Capture the cell that displays the provided text and extract its (X, Y) central coordinate. 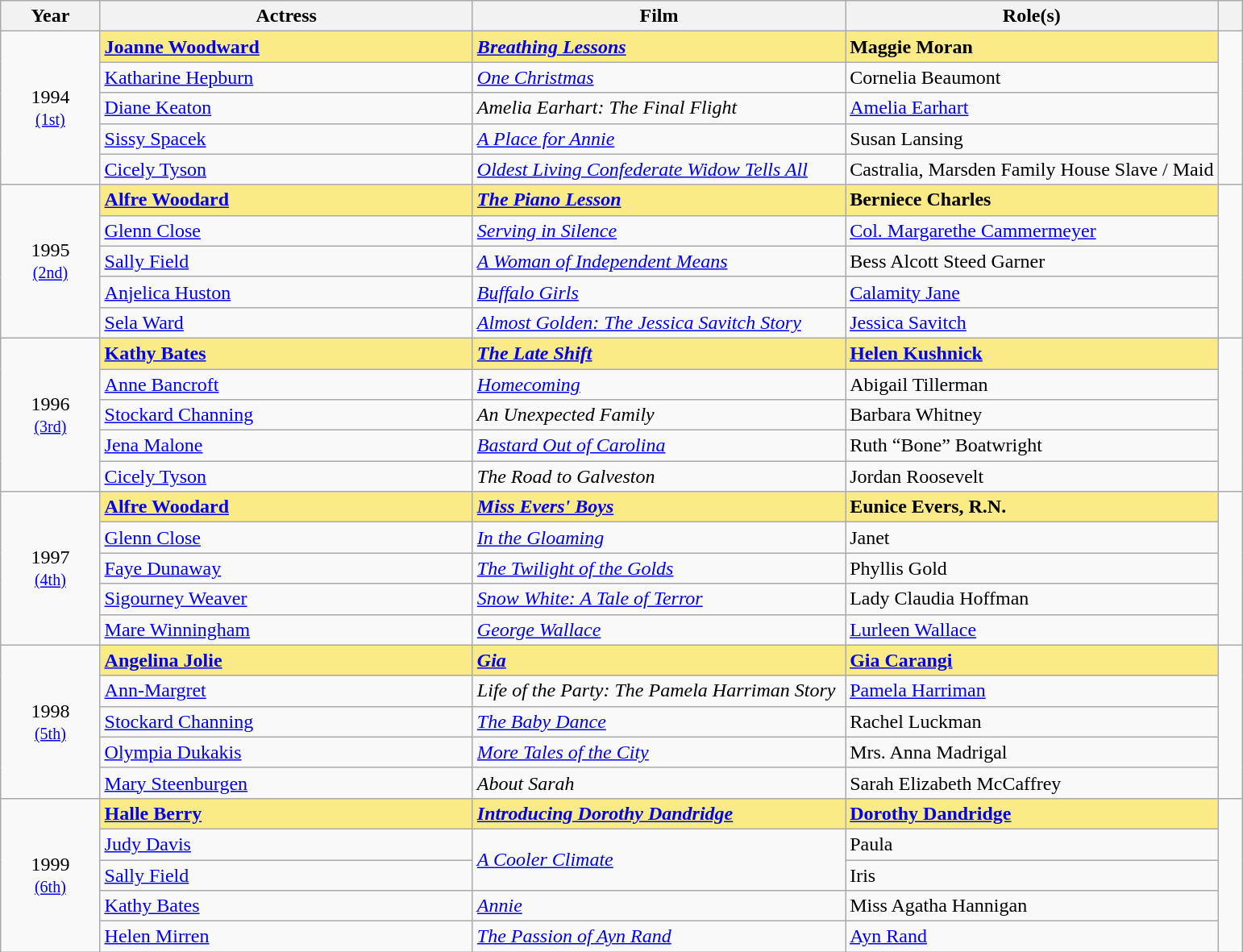
Sela Ward (286, 322)
Gia (659, 660)
1994(1st) (50, 108)
Actress (286, 16)
The Baby Dance (659, 721)
The Road to Galveston (659, 476)
1996(3rd) (50, 414)
The Twilight of the Golds (659, 568)
The Late Shift (659, 353)
Faye Dunaway (286, 568)
Snow White: A Tale of Terror (659, 599)
Role(s) (1032, 16)
Barbara Whitney (1032, 415)
Breathing Lessons (659, 47)
Maggie Moran (1032, 47)
Iris (1032, 875)
Bess Alcott Steed Garner (1032, 261)
Miss Evers' Boys (659, 507)
Ayn Rand (1032, 937)
Miss Agatha Hannigan (1032, 906)
Serving in Silence (659, 231)
About Sarah (659, 783)
Katharine Hepburn (286, 77)
A Place for Annie (659, 139)
Bastard Out of Carolina (659, 446)
Joanne Woodward (286, 47)
Introducing Dorothy Dandridge (659, 813)
Mare Winningham (286, 630)
Sissy Spacek (286, 139)
Lurleen Wallace (1032, 630)
Oldest Living Confederate Widow Tells All (659, 169)
Helen Mirren (286, 937)
1995(2nd) (50, 261)
Sarah Elizabeth McCaffrey (1032, 783)
Almost Golden: The Jessica Savitch Story (659, 322)
1999(6th) (50, 875)
Diane Keaton (286, 108)
Anne Bancroft (286, 385)
Homecoming (659, 385)
Jessica Savitch (1032, 322)
Judy Davis (286, 844)
1998(5th) (50, 721)
Anjelica Huston (286, 292)
Lady Claudia Hoffman (1032, 599)
A Woman of Independent Means (659, 261)
Film (659, 16)
Amelia Earhart: The Final Flight (659, 108)
Halle Berry (286, 813)
Buffalo Girls (659, 292)
Jordan Roosevelt (1032, 476)
One Christmas (659, 77)
1997(4th) (50, 568)
Phyllis Gold (1032, 568)
Mrs. Anna Madrigal (1032, 752)
Dorothy Dandridge (1032, 813)
Gia Carangi (1032, 660)
Paula (1032, 844)
Sigourney Weaver (286, 599)
Abigail Tillerman (1032, 385)
Cornelia Beaumont (1032, 77)
George Wallace (659, 630)
A Cooler Climate (659, 859)
Amelia Earhart (1032, 108)
Ann-Margret (286, 691)
Pamela Harriman (1032, 691)
Castralia, Marsden Family House Slave / Maid (1032, 169)
The Piano Lesson (659, 200)
Janet (1032, 538)
An Unexpected Family (659, 415)
Olympia Dukakis (286, 752)
Eunice Evers, R.N. (1032, 507)
Life of the Party: The Pamela Harriman Story (659, 691)
Annie (659, 906)
Col. Margarethe Cammermeyer (1032, 231)
Calamity Jane (1032, 292)
Susan Lansing (1032, 139)
Ruth “Bone” Boatwright (1032, 446)
Berniece Charles (1032, 200)
Mary Steenburgen (286, 783)
The Passion of Ayn Rand (659, 937)
In the Gloaming (659, 538)
Helen Kushnick (1032, 353)
More Tales of the City (659, 752)
Year (50, 16)
Angelina Jolie (286, 660)
Jena Malone (286, 446)
Rachel Luckman (1032, 721)
